Output the (X, Y) coordinate of the center of the cell containing the given text.  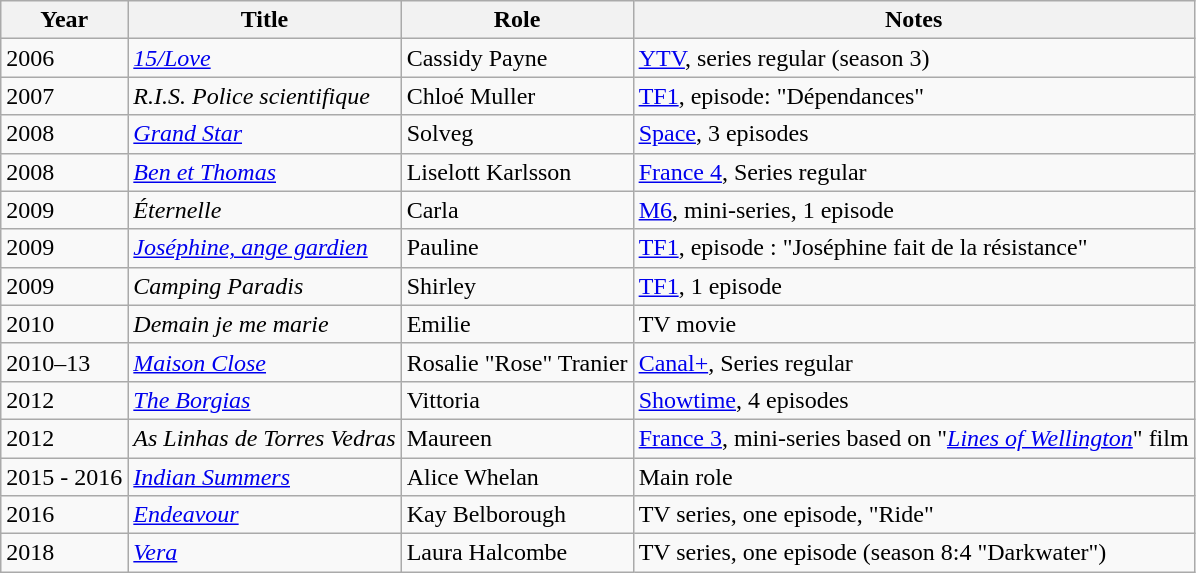
Vittoria (517, 400)
R.I.S. Police scientifique (264, 96)
France 4, Series regular (914, 172)
Chloé Muller (517, 96)
Space, 3 episodes (914, 134)
2007 (64, 96)
Laura Halcombe (517, 553)
TF1, episode: "Dépendances" (914, 96)
2015 - 2016 (64, 477)
Éternelle (264, 210)
Endeavour (264, 515)
Kay Belborough (517, 515)
The Borgias (264, 400)
Cassidy Payne (517, 58)
Indian Summers (264, 477)
Notes (914, 20)
Canal+, Series regular (914, 362)
Vera (264, 553)
Emilie (517, 324)
Role (517, 20)
2010 (64, 324)
France 3, mini-series based on "Lines of Wellington" film (914, 438)
Camping Paradis (264, 286)
As Linhas de Torres Vedras (264, 438)
TF1, episode : "Joséphine fait de la résistance" (914, 248)
Rosalie "Rose" Tranier (517, 362)
Maureen (517, 438)
Demain je me marie (264, 324)
Title (264, 20)
TV series, one episode, "Ride" (914, 515)
YTV, series regular (season 3) (914, 58)
Showtime, 4 episodes (914, 400)
Joséphine, ange gardien (264, 248)
Year (64, 20)
Maison Close (264, 362)
Solveg (517, 134)
2016 (64, 515)
2006 (64, 58)
Grand Star (264, 134)
15/Love (264, 58)
2018 (64, 553)
Ben et Thomas (264, 172)
Alice Whelan (517, 477)
TV movie (914, 324)
TV series, one episode (season 8:4 "Darkwater") (914, 553)
TF1, 1 episode (914, 286)
M6, mini-series, 1 episode (914, 210)
Carla (517, 210)
2010–13 (64, 362)
Liselott Karlsson (517, 172)
Pauline (517, 248)
Shirley (517, 286)
Main role (914, 477)
